Provide the [x, y] coordinate of the cell's center where the given text is located.  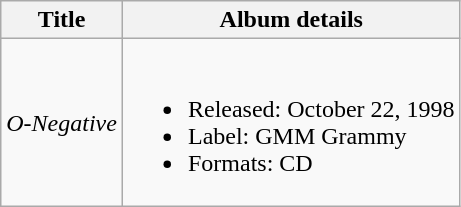
Title [62, 20]
Released: October 22, 1998Label: GMM GrammyFormats: CD [291, 122]
Album details [291, 20]
O-Negative [62, 122]
